Find where the given text appears and provide that cell's center as [x, y] coordinate. 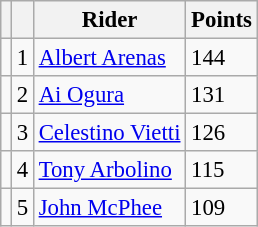
Rider [109, 20]
John McPhee [109, 208]
Ai Ogura [109, 95]
109 [222, 208]
2 [22, 95]
131 [222, 95]
3 [22, 133]
1 [22, 58]
115 [222, 170]
Points [222, 20]
5 [22, 208]
144 [222, 58]
Celestino Vietti [109, 133]
126 [222, 133]
4 [22, 170]
Tony Arbolino [109, 170]
Albert Arenas [109, 58]
